From the cell containing the given text, extract its center point as (x, y) coordinate. 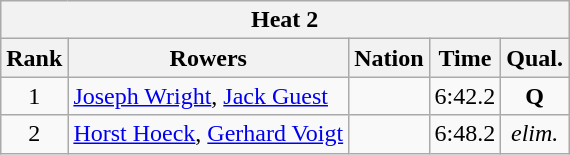
Rank (34, 58)
Nation (389, 58)
Rowers (208, 58)
elim. (535, 134)
6:42.2 (465, 96)
1 (34, 96)
Horst Hoeck, Gerhard Voigt (208, 134)
Qual. (535, 58)
Time (465, 58)
Heat 2 (285, 20)
Joseph Wright, Jack Guest (208, 96)
2 (34, 134)
Q (535, 96)
6:48.2 (465, 134)
